Scan for the cell matching the given text and deliver its (X, Y) coordinate at center. 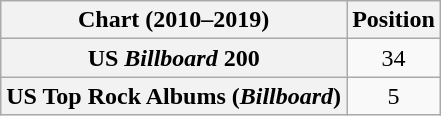
34 (394, 58)
US Top Rock Albums (Billboard) (174, 96)
Position (394, 20)
5 (394, 96)
Chart (2010–2019) (174, 20)
US Billboard 200 (174, 58)
